Scan for the cell matching the given text and deliver its [x, y] coordinate at center. 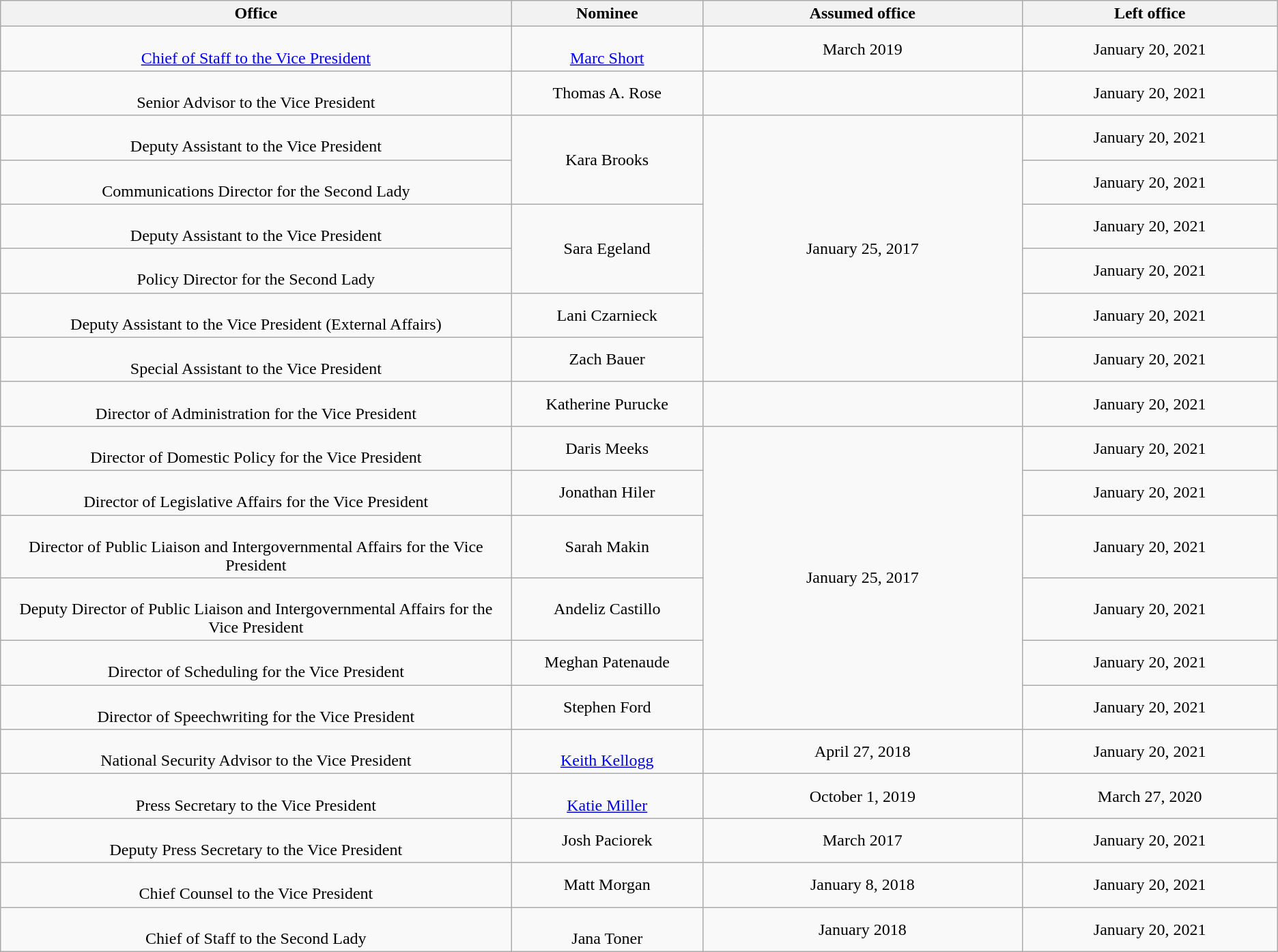
Director of Scheduling for the Vice President [256, 663]
Keith Kellogg [608, 752]
Jana Toner [608, 929]
Left office [1150, 14]
October 1, 2019 [863, 796]
Deputy Director of Public Liaison and Intergovernmental Affairs for the Vice President [256, 609]
Special Assistant to the Vice President [256, 359]
Lani Czarnieck [608, 315]
Kara Brooks [608, 160]
April 27, 2018 [863, 752]
Sara Egeland [608, 248]
Assumed office [863, 14]
Daris Meeks [608, 448]
Josh Paciorek [608, 841]
Director of Speechwriting for the Vice President [256, 707]
Andeliz Castillo [608, 609]
Press Secretary to the Vice President [256, 796]
Marc Short [608, 49]
Office [256, 14]
National Security Advisor to the Vice President [256, 752]
Matt Morgan [608, 884]
Director of Public Liaison and Intergovernmental Affairs for the Vice President [256, 546]
Chief of Staff to the Vice President [256, 49]
Deputy Assistant to the Vice President (External Affairs) [256, 315]
January 2018 [863, 929]
Katie Miller [608, 796]
Thomas A. Rose [608, 93]
Policy Director for the Second Lady [256, 270]
March 2017 [863, 841]
Meghan Patenaude [608, 663]
Sarah Makin [608, 546]
Chief of Staff to the Second Lady [256, 929]
Communications Director for the Second Lady [256, 182]
Stephen Ford [608, 707]
Jonathan Hiler [608, 493]
Nominee [608, 14]
Director of Domestic Policy for the Vice President [256, 448]
Zach Bauer [608, 359]
Katherine Purucke [608, 404]
Deputy Press Secretary to the Vice President [256, 841]
March 2019 [863, 49]
March 27, 2020 [1150, 796]
January 8, 2018 [863, 884]
Director of Administration for the Vice President [256, 404]
Chief Counsel to the Vice President [256, 884]
Senior Advisor to the Vice President [256, 93]
Director of Legislative Affairs for the Vice President [256, 493]
